Determine the (X, Y) coordinate at the center of the cell enclosing the given text.  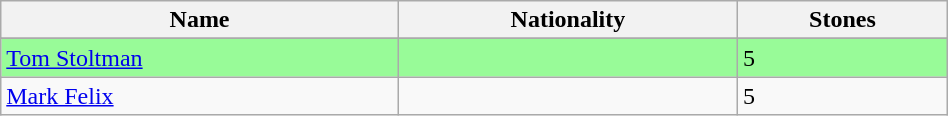
Stones (843, 20)
Tom Stoltman (200, 58)
Mark Felix (200, 96)
Nationality (568, 20)
Name (200, 20)
